Extract the (x, y) coordinate from the center of the cell holding the provided text.  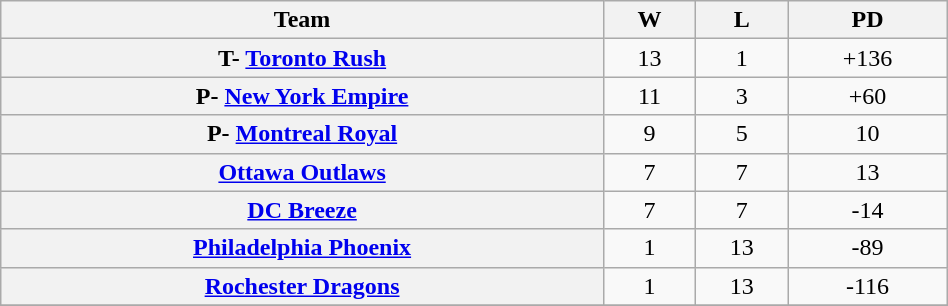
PD (868, 20)
-89 (868, 248)
10 (868, 134)
P- New York Empire (302, 96)
11 (649, 96)
DC Breeze (302, 210)
+60 (868, 96)
3 (742, 96)
Rochester Dragons (302, 286)
-14 (868, 210)
Ottawa Outlaws (302, 172)
T- Toronto Rush (302, 58)
P- Montreal Royal (302, 134)
-116 (868, 286)
+136 (868, 58)
5 (742, 134)
Team (302, 20)
Philadelphia Phoenix (302, 248)
9 (649, 134)
L (742, 20)
W (649, 20)
